Return the [x, y] coordinate for the center point of the cell that contains the specified text.  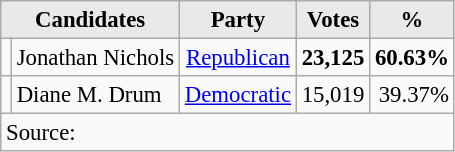
Party [238, 20]
Republican [238, 58]
Democratic [238, 95]
39.37% [412, 95]
15,019 [332, 95]
60.63% [412, 58]
Diane M. Drum [95, 95]
23,125 [332, 58]
Candidates [90, 20]
Source: [228, 133]
% [412, 20]
Votes [332, 20]
Jonathan Nichols [95, 58]
